Scan for the cell matching the given text and deliver its (x, y) coordinate at center. 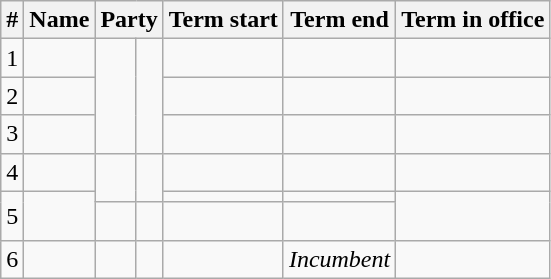
4 (12, 172)
6 (12, 259)
Name (60, 20)
Incumbent (339, 259)
1 (12, 58)
2 (12, 96)
# (12, 20)
3 (12, 134)
5 (12, 216)
Term in office (473, 20)
Party (129, 20)
Term start (223, 20)
Term end (339, 20)
